For the text-containing cell, return its midpoint in (X, Y) coordinate format. 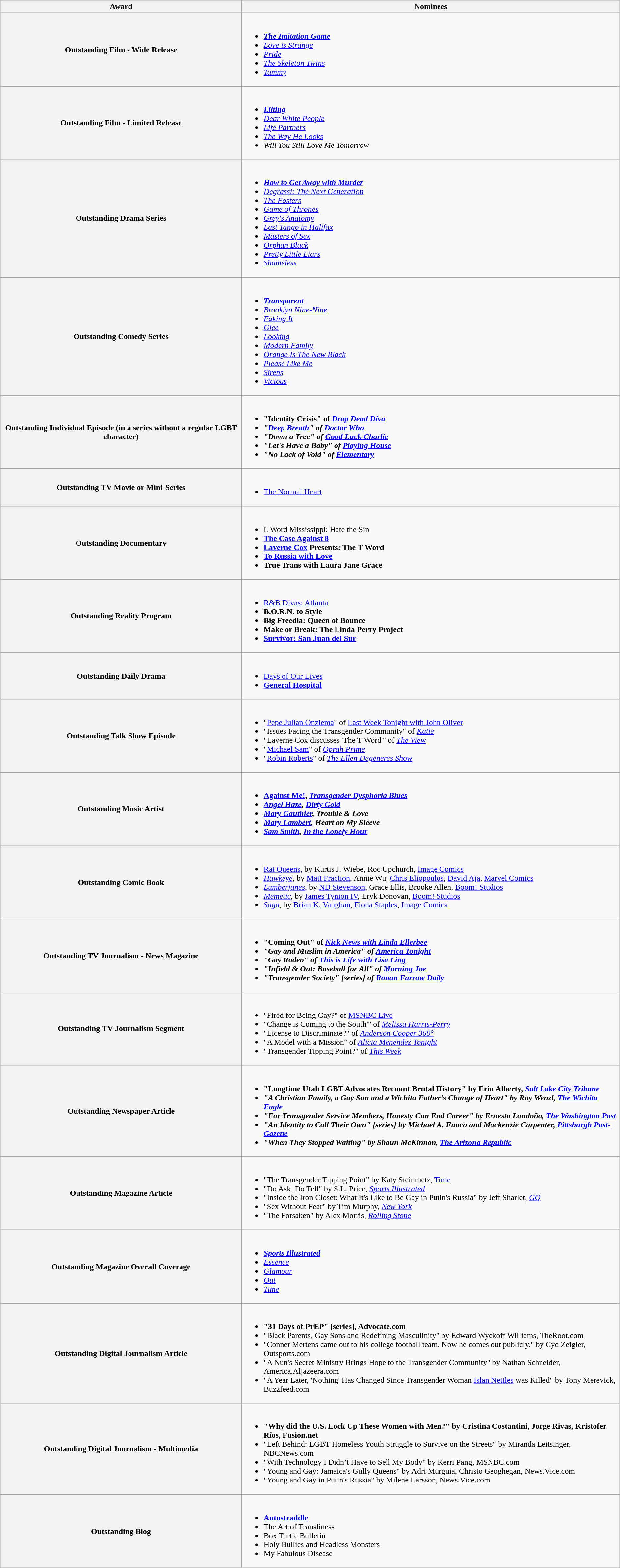
The Imitation GameLove is StrangePrideThe Skeleton TwinsTammy (431, 50)
Outstanding Music Artist (121, 809)
R&B Divas: AtlantaB.O.R.N. to StyleBig Freedia: Queen of BounceMake or Break: The Linda Perry ProjectSurvivor: San Juan del Sur (431, 616)
Outstanding Magazine Article (121, 1193)
Outstanding Newspaper Article (121, 1111)
Outstanding Daily Drama (121, 676)
L Word Mississippi: Hate the SinThe Case Against 8Laverne Cox Presents: The T WordTo Russia with LoveTrue Trans with Laura Jane Grace (431, 543)
The Normal Heart (431, 487)
Outstanding Magazine Overall Coverage (121, 1267)
TransparentBrooklyn Nine-NineFaking ItGleeLookingModern FamilyOrange Is The New BlackPlease Like MeSirensVicious (431, 336)
Outstanding Blog (121, 1531)
Outstanding Comedy Series (121, 336)
Nominees (431, 7)
Days of Our LivesGeneral Hospital (431, 676)
Outstanding TV Journalism Segment (121, 1029)
Outstanding Talk Show Episode (121, 736)
Outstanding TV Movie or Mini-Series (121, 487)
Award (121, 7)
Outstanding Documentary (121, 543)
Outstanding Digital Journalism - Multimedia (121, 1449)
Outstanding Film - Limited Release (121, 123)
Sports IllustratedEssenceGlamourOutTime (431, 1267)
Outstanding Digital Journalism Article (121, 1353)
Outstanding Reality Program (121, 616)
Outstanding Comic Book (121, 882)
Outstanding Drama Series (121, 218)
AutostraddleThe Art of TranslinessBox Turtle BulletinHoly Bullies and Headless MonstersMy Fabulous Disease (431, 1531)
Outstanding TV Journalism - News Magazine (121, 956)
LiltingDear White PeopleLife PartnersThe Way He LooksWill You Still Love Me Tomorrow (431, 123)
Outstanding Film - Wide Release (121, 50)
Outstanding Individual Episode (in a series without a regular LGBT character) (121, 432)
